Extract the (x, y) coordinate from the center of the cell holding the provided text.  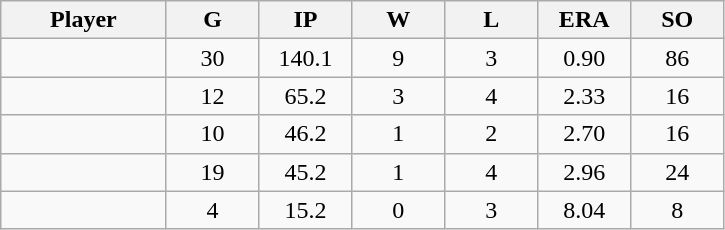
10 (212, 134)
Player (84, 20)
ERA (584, 20)
8 (678, 210)
12 (212, 96)
2.96 (584, 172)
8.04 (584, 210)
65.2 (306, 96)
46.2 (306, 134)
2 (492, 134)
45.2 (306, 172)
30 (212, 58)
0.90 (584, 58)
IP (306, 20)
24 (678, 172)
W (398, 20)
9 (398, 58)
15.2 (306, 210)
19 (212, 172)
140.1 (306, 58)
0 (398, 210)
2.70 (584, 134)
SO (678, 20)
2.33 (584, 96)
86 (678, 58)
G (212, 20)
L (492, 20)
